Detect which cell encompasses the target text, then output its [X, Y] center coordinate. 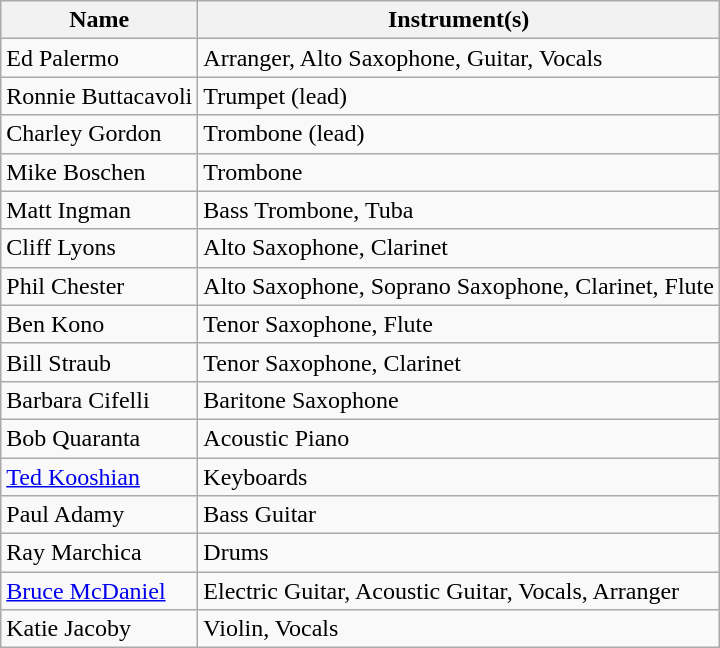
Bob Quaranta [100, 438]
Name [100, 20]
Paul Adamy [100, 515]
Barbara Cifelli [100, 400]
Charley Gordon [100, 134]
Mike Boschen [100, 172]
Phil Chester [100, 286]
Ed Palermo [100, 58]
Bass Guitar [459, 515]
Bruce McDaniel [100, 591]
Matt Ingman [100, 210]
Trumpet (lead) [459, 96]
Tenor Saxophone, Clarinet [459, 362]
Ben Kono [100, 324]
Tenor Saxophone, Flute [459, 324]
Ray Marchica [100, 553]
Electric Guitar, Acoustic Guitar, Vocals, Arranger [459, 591]
Bass Trombone, Tuba [459, 210]
Acoustic Piano [459, 438]
Ted Kooshian [100, 477]
Violin, Vocals [459, 629]
Trombone [459, 172]
Cliff Lyons [100, 248]
Instrument(s) [459, 20]
Alto Saxophone, Clarinet [459, 248]
Keyboards [459, 477]
Bill Straub [100, 362]
Alto Saxophone, Soprano Saxophone, Clarinet, Flute [459, 286]
Trombone (lead) [459, 134]
Arranger, Alto Saxophone, Guitar, Vocals [459, 58]
Drums [459, 553]
Baritone Saxophone [459, 400]
Katie Jacoby [100, 629]
Ronnie Buttacavoli [100, 96]
